Output the [X, Y] coordinate of the center of the cell containing the given text.  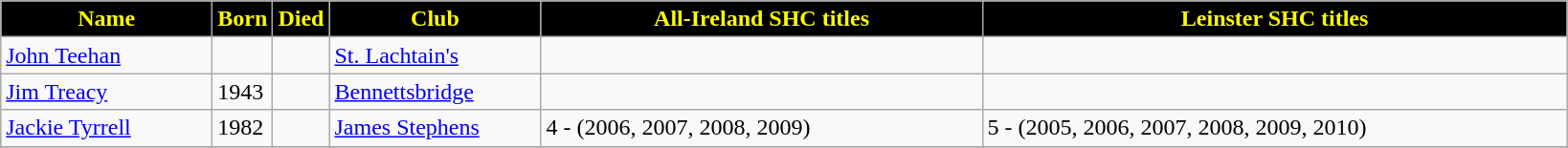
St. Lachtain's [435, 55]
Jackie Tyrrell [107, 128]
1982 [243, 128]
Jim Treacy [107, 92]
Name [107, 19]
Died [301, 19]
Born [243, 19]
Leinster SHC titles [1275, 19]
James Stephens [435, 128]
All-Ireland SHC titles [762, 19]
1943 [243, 92]
John Teehan [107, 55]
Bennettsbridge [435, 92]
4 - (2006, 2007, 2008, 2009) [762, 128]
5 - (2005, 2006, 2007, 2008, 2009, 2010) [1275, 128]
Club [435, 19]
